Return (x, y) of the center of cell containing provided text 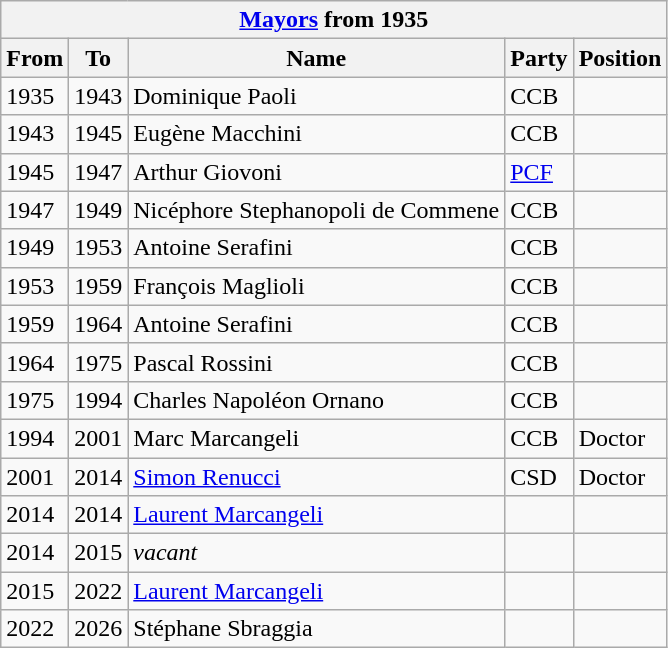
Mayors from 1935 (334, 20)
Position (620, 58)
Pascal Rossini (316, 362)
Name (316, 58)
Arthur Giovoni (316, 172)
vacant (316, 553)
Charles Napoléon Ornano (316, 400)
François Maglioli (316, 286)
1935 (35, 96)
CSD (539, 477)
2026 (98, 629)
Nicéphore Stephanopoli de Commene (316, 210)
Marc Marcangeli (316, 438)
Dominique Paoli (316, 96)
PCF (539, 172)
Eugène Macchini (316, 134)
Simon Renucci (316, 477)
Stéphane Sbraggia (316, 629)
To (98, 58)
Party (539, 58)
From (35, 58)
